Identify which cell holds the provided text, then report its [x, y] central coordinate. 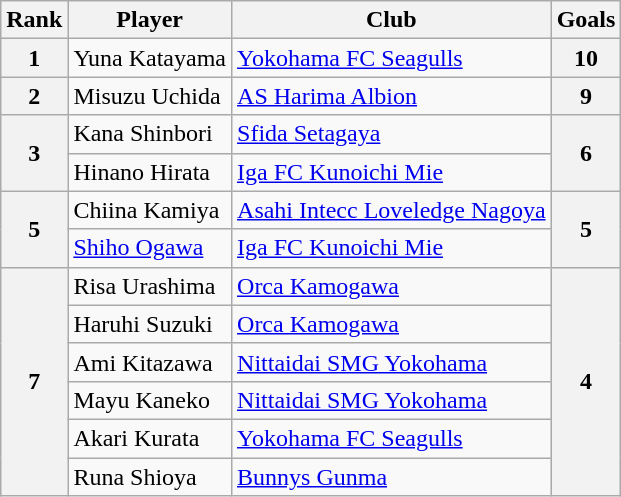
Kana Shinbori [150, 134]
Hinano Hirata [150, 172]
Haruhi Suzuki [150, 324]
Shiho Ogawa [150, 248]
Ami Kitazawa [150, 362]
3 [34, 153]
Bunnys Gunma [392, 477]
Goals [586, 20]
6 [586, 153]
Akari Kurata [150, 438]
Club [392, 20]
Player [150, 20]
7 [34, 381]
2 [34, 96]
Risa Urashima [150, 286]
1 [34, 58]
Asahi Intecc Loveledge Nagoya [392, 210]
Rank [34, 20]
Yuna Katayama [150, 58]
Misuzu Uchida [150, 96]
10 [586, 58]
Sfida Setagaya [392, 134]
4 [586, 381]
Runa Shioya [150, 477]
Chiina Kamiya [150, 210]
AS Harima Albion [392, 96]
Mayu Kaneko [150, 400]
9 [586, 96]
